Capture the cell that displays the provided text and extract its (X, Y) central coordinate. 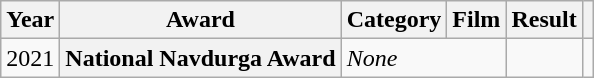
Result (544, 20)
Award (200, 20)
2021 (30, 58)
National Navdurga Award (200, 58)
None (424, 58)
Film (476, 20)
Year (30, 20)
Category (394, 20)
